Return [X, Y] of the center of cell containing provided text 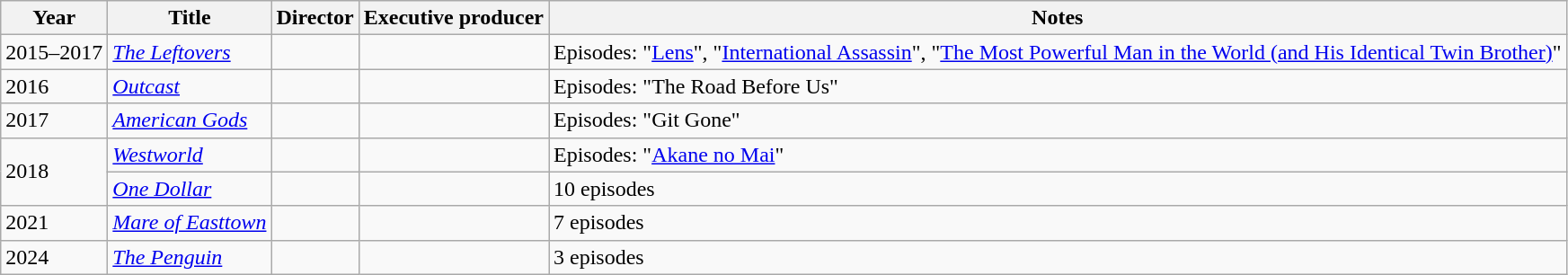
Executive producer [453, 18]
Episodes: "Lens", "International Assassin", "The Most Powerful Man in the World (and His Identical Twin Brother)" [1057, 52]
Episodes: "The Road Before Us" [1057, 86]
Director [314, 18]
American Gods [190, 120]
2015–2017 [54, 52]
2018 [54, 172]
Episodes: "Git Gone" [1057, 120]
Title [190, 18]
The Leftovers [190, 52]
2024 [54, 257]
Outcast [190, 86]
2017 [54, 120]
7 episodes [1057, 223]
3 episodes [1057, 257]
Notes [1057, 18]
Mare of Easttown [190, 223]
2016 [54, 86]
The Penguin [190, 257]
Episodes: "Akane no Mai" [1057, 155]
Westworld [190, 155]
10 episodes [1057, 189]
2021 [54, 223]
Year [54, 18]
One Dollar [190, 189]
